Output the (X, Y) coordinate of the center of the cell containing the given text.  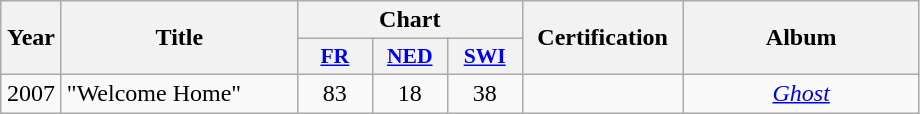
18 (410, 93)
Certification (602, 38)
"Welcome Home" (179, 93)
Ghost (801, 93)
83 (334, 93)
NED (410, 57)
38 (484, 93)
Album (801, 38)
Year (32, 38)
Title (179, 38)
2007 (32, 93)
FR (334, 57)
Chart (410, 20)
SWI (484, 57)
